Output the [x, y] coordinate of the center of the cell containing the given text.  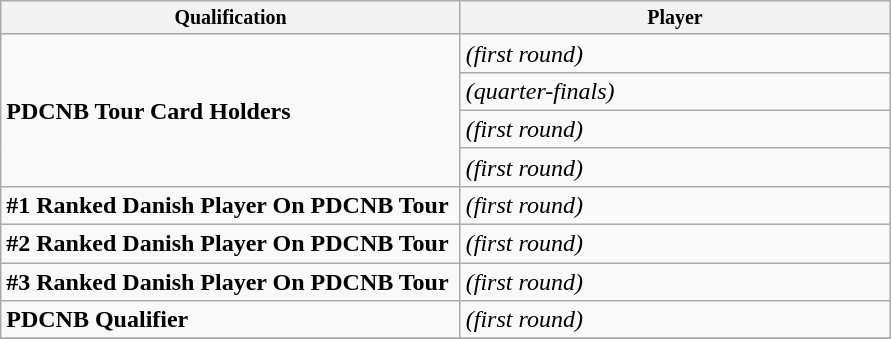
#2 Ranked Danish Player On PDCNB Tour [230, 244]
(quarter-finals) [674, 91]
PDCNB Tour Card Holders [230, 110]
PDCNB Qualifier [230, 320]
#3 Ranked Danish Player On PDCNB Tour [230, 282]
#1 Ranked Danish Player On PDCNB Tour [230, 205]
Qualification [230, 18]
Player [674, 18]
